From the cell containing the given text, extract its center point as [X, Y] coordinate. 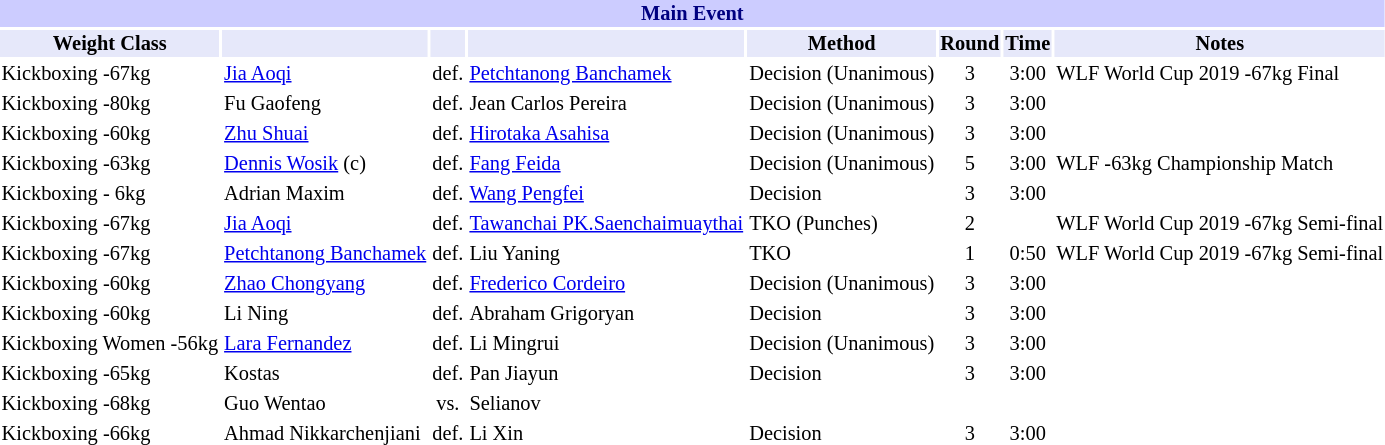
Adrian Maxim [326, 194]
Main Event [692, 14]
Fang Feida [606, 164]
0:50 [1028, 254]
2 [970, 224]
TKO (Punches) [842, 224]
Pan Jiayun [606, 374]
Guo Wentao [326, 404]
TKO [842, 254]
Dennis Wosik (c) [326, 164]
1 [970, 254]
Time [1028, 44]
Tawanchai PK.Saenchaimuaythai [606, 224]
Abraham Grigoryan [606, 314]
Kostas [326, 374]
Zhu Shuai [326, 134]
Li Mingrui [606, 344]
Jean Carlos Pereira [606, 104]
Wang Pengfei [606, 194]
5 [970, 164]
Lara Fernandez [326, 344]
Zhao Chongyang [326, 284]
Liu Yaning [606, 254]
vs. [448, 404]
Kickboxing -65kg [110, 374]
Kickboxing Women -56kg [110, 344]
Kickboxing -63kg [110, 164]
Selianov [606, 404]
Round [970, 44]
Kickboxing - 6kg [110, 194]
Notes [1220, 44]
Method [842, 44]
Frederico Cordeiro [606, 284]
Weight Class [110, 44]
Kickboxing -80kg [110, 104]
Kickboxing -68kg [110, 404]
Fu Gaofeng [326, 104]
WLF World Cup 2019 -67kg Final [1220, 74]
Li Ning [326, 314]
WLF -63kg Championship Match [1220, 164]
Hirotaka Asahisa [606, 134]
